Provide the [X, Y] coordinate of the cell's center where the given text is located.  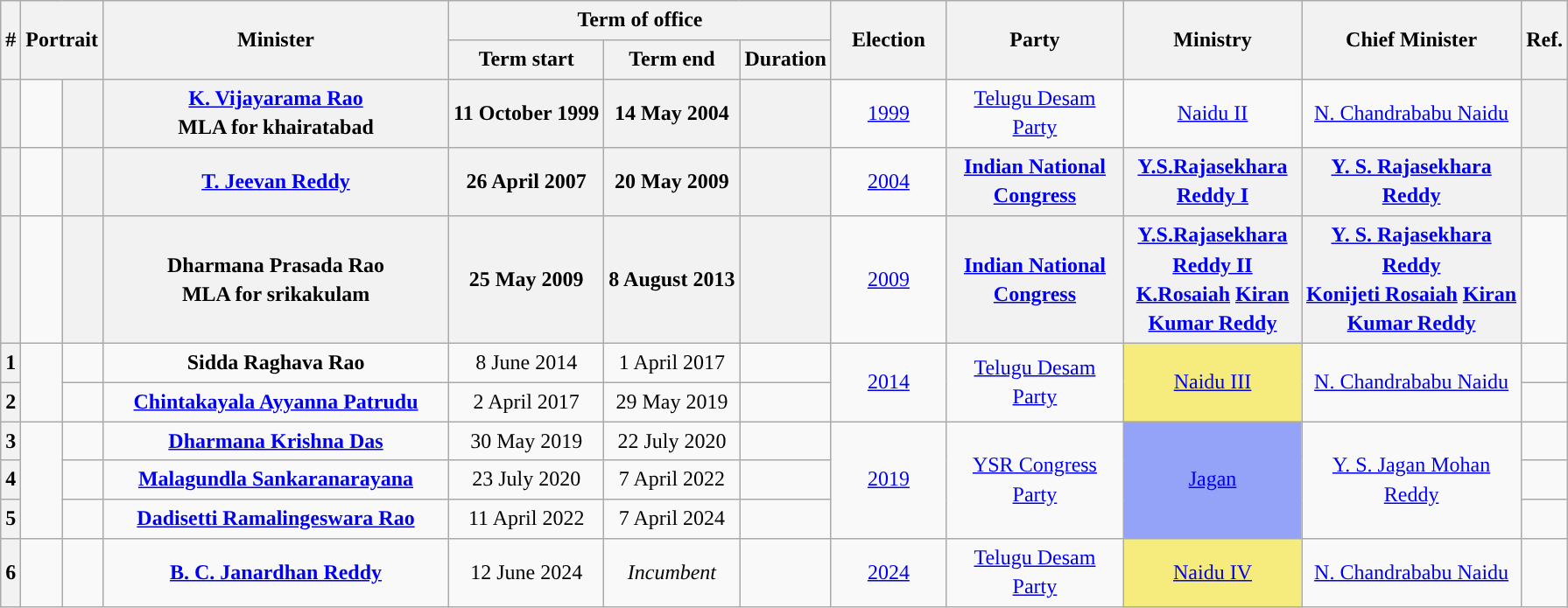
Minister [275, 40]
2 April 2017 [527, 402]
8 August 2013 [672, 280]
Chief Minister [1411, 40]
B. C. Janardhan Reddy [275, 573]
Duration [785, 59]
11 October 1999 [527, 113]
Naidu IV [1212, 573]
Naidu III [1212, 381]
Naidu II [1212, 113]
Portrait [62, 40]
3 [11, 441]
Y. S. Rajasekhara ReddyKonijeti Rosaiah Kiran Kumar Reddy [1411, 280]
Y.S.Rajasekhara Reddy IIK.Rosaiah Kiran Kumar Reddy [1212, 280]
20 May 2009 [672, 181]
2009 [888, 280]
Y. S. Rajasekhara Reddy [1411, 181]
4 [11, 479]
T. Jeevan Reddy [275, 181]
23 July 2020 [527, 479]
7 April 2024 [672, 520]
Y. S. Jagan Mohan Reddy [1411, 480]
Term of office [641, 21]
8 June 2014 [527, 362]
2014 [888, 381]
30 May 2019 [527, 441]
Term start [527, 59]
Chintakayala Ayyanna Patrudu [275, 402]
Dharmana Krishna Das [275, 441]
11 April 2022 [527, 520]
Election [888, 40]
K. Vijayarama RaoMLA for khairatabad [275, 113]
2 [11, 402]
22 July 2020 [672, 441]
Incumbent [672, 573]
2019 [888, 480]
Ministry [1212, 40]
Y.S.Rajasekhara Reddy I [1212, 181]
26 April 2007 [527, 181]
29 May 2019 [672, 402]
1999 [888, 113]
2004 [888, 181]
Dharmana Prasada RaoMLA for srikakulam [275, 280]
14 May 2004 [672, 113]
7 April 2022 [672, 479]
Malagundla Sankaranarayana [275, 479]
YSR Congress Party [1035, 480]
1 [11, 362]
5 [11, 520]
6 [11, 573]
Term end [672, 59]
# [11, 40]
2024 [888, 573]
Party [1035, 40]
Ref. [1544, 40]
Jagan [1212, 480]
12 June 2024 [527, 573]
25 May 2009 [527, 280]
Sidda Raghava Rao [275, 362]
Dadisetti Ramalingeswara Rao [275, 520]
1 April 2017 [672, 362]
